Output the [X, Y] coordinate of the center of the cell containing the given text.  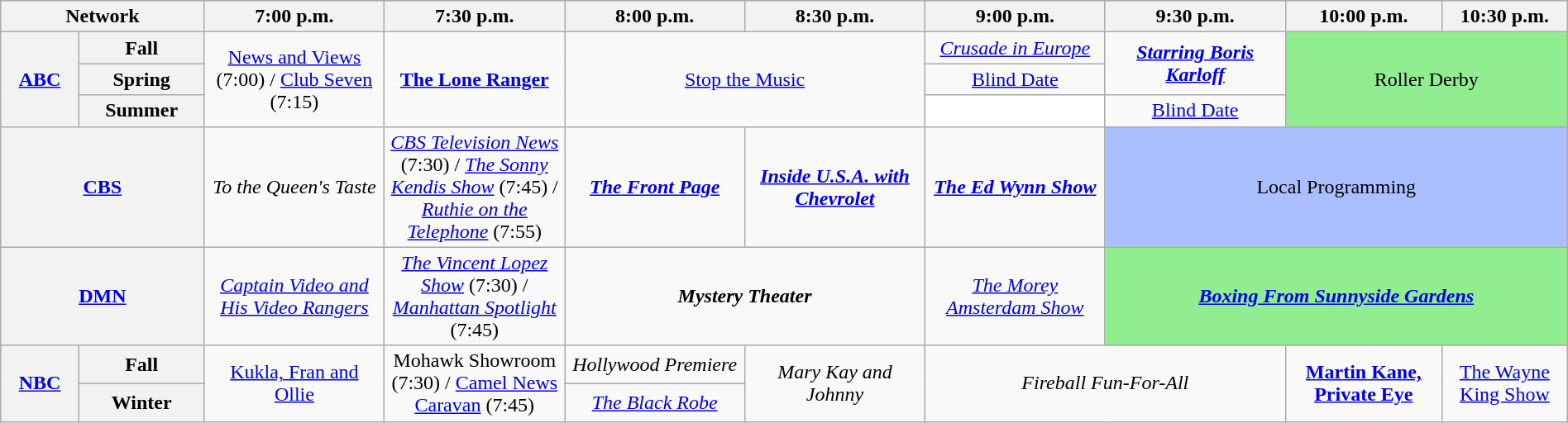
Captain Video and His Video Rangers [294, 296]
CBS Television News (7:30) / The Sonny Kendis Show (7:45) / Ruthie on the Telephone (7:55) [475, 187]
Starring Boris Karloff [1195, 64]
To the Queen's Taste [294, 187]
The Ed Wynn Show [1015, 187]
The Morey Amsterdam Show [1015, 296]
ABC [40, 79]
Summer [141, 111]
CBS [103, 187]
7:00 p.m. [294, 17]
9:00 p.m. [1015, 17]
10:30 p.m. [1505, 17]
DMN [103, 296]
The Vincent Lopez Show (7:30) / Manhattan Spotlight (7:45) [475, 296]
News and Views (7:00) / Club Seven (7:15) [294, 79]
Stop the Music [745, 79]
9:30 p.m. [1195, 17]
7:30 p.m. [475, 17]
The Front Page [655, 187]
Crusade in Europe [1015, 48]
Winter [141, 402]
Mohawk Showroom (7:30) / Camel News Caravan (7:45) [475, 383]
Fireball Fun-For-All [1105, 383]
Network [103, 17]
8:00 p.m. [655, 17]
Kukla, Fran and Ollie [294, 383]
Local Programming [1336, 187]
Spring [141, 79]
10:00 p.m. [1363, 17]
Mary Kay and Johnny [835, 383]
8:30 p.m. [835, 17]
Mystery Theater [745, 296]
Inside U.S.A. with Chevrolet [835, 187]
Hollywood Premiere [655, 364]
The Lone Ranger [475, 79]
The Black Robe [655, 402]
Roller Derby [1426, 79]
Boxing From Sunnyside Gardens [1336, 296]
The Wayne King Show [1505, 383]
Martin Kane, Private Eye [1363, 383]
NBC [40, 383]
